Find where the given text appears and provide that cell's center as [X, Y] coordinate. 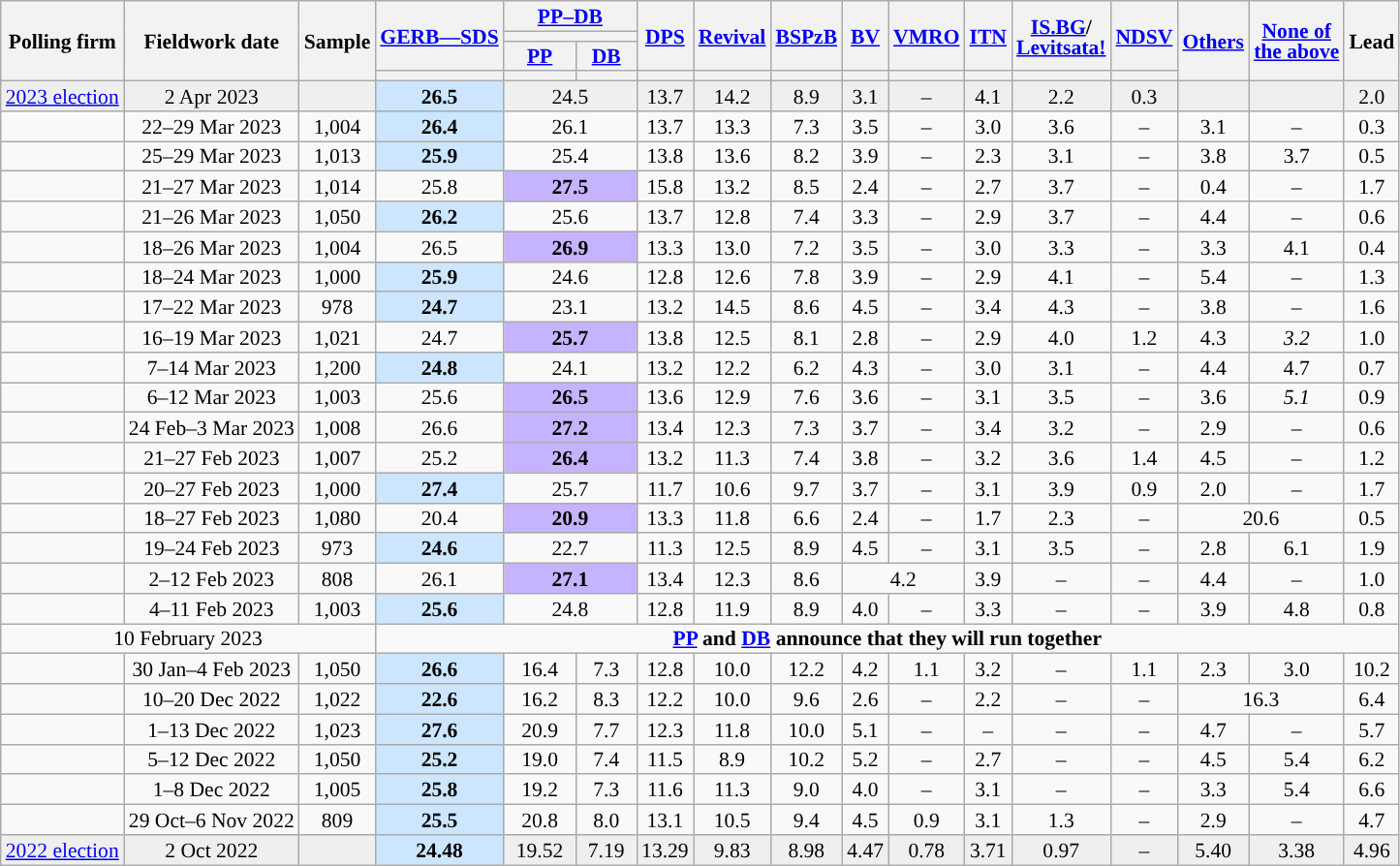
12.9 [732, 397]
1–8 Dec 2022 [211, 790]
6.1 [1296, 548]
19.52 [541, 851]
Fieldwork date [211, 41]
17–22 Mar 2023 [211, 308]
19–24 Feb 2023 [211, 548]
None ofthe above [1296, 41]
19.0 [541, 759]
16.4 [541, 668]
2 Oct 2022 [211, 851]
11.6 [665, 790]
NDSV [1143, 36]
IS.BG/Levitsata! [1061, 36]
21–27 Mar 2023 [211, 186]
24 Feb–3 Mar 2023 [211, 428]
8.3 [607, 699]
11.9 [732, 608]
10 February 2023 [188, 639]
24.5 [570, 97]
9.6 [806, 699]
27.5 [570, 186]
23.1 [570, 308]
808 [337, 579]
1.6 [1372, 308]
1.9 [1372, 548]
11.7 [665, 488]
21–27 Feb 2023 [211, 457]
6–12 Mar 2023 [211, 397]
26.2 [439, 217]
0.8 [1372, 608]
3.38 [1296, 851]
8.5 [806, 186]
6.4 [1372, 699]
30 Jan–4 Feb 2023 [211, 668]
2–12 Feb 2023 [211, 579]
20–27 Feb 2023 [211, 488]
16.3 [1260, 699]
27.4 [439, 488]
9.83 [732, 851]
BSPzB [806, 36]
0.7 [1372, 368]
10–20 Dec 2022 [211, 699]
1.4 [1143, 457]
7.2 [806, 246]
1,021 [337, 337]
1–13 Dec 2022 [211, 728]
18–24 Mar 2023 [211, 277]
8.1 [806, 337]
3.71 [988, 851]
2.6 [865, 699]
26.9 [570, 246]
10.6 [732, 488]
13.1 [665, 820]
14.5 [732, 308]
Revival [732, 36]
21–26 Mar 2023 [211, 217]
14.2 [732, 97]
20.4 [439, 517]
16.2 [541, 699]
1,080 [337, 517]
Sample [337, 41]
ITN [988, 36]
25.4 [570, 157]
Polling firm [62, 41]
4.47 [865, 851]
5.40 [1213, 851]
973 [337, 548]
1,023 [337, 728]
22.7 [570, 548]
1,008 [337, 428]
18–26 Mar 2023 [211, 246]
7.6 [806, 397]
1,200 [337, 368]
4.96 [1372, 851]
9.0 [806, 790]
25–29 Mar 2023 [211, 157]
0.97 [1061, 851]
9.7 [806, 488]
DPS [665, 36]
8.98 [806, 851]
2 Apr 2023 [211, 97]
1,005 [337, 790]
DB [607, 56]
11.5 [665, 759]
27.1 [570, 579]
PP and DB announce that they will run together [887, 639]
18–27 Feb 2023 [211, 517]
4.8 [1296, 608]
1,013 [337, 157]
22.6 [439, 699]
20.8 [541, 820]
2022 election [62, 851]
5.7 [1372, 728]
5.2 [865, 759]
4–11 Feb 2023 [211, 608]
24.48 [439, 851]
PP [541, 56]
13.29 [665, 851]
7.19 [607, 851]
2023 election [62, 97]
PP–DB [570, 15]
16–19 Mar 2023 [211, 337]
27.2 [570, 428]
809 [337, 820]
27.6 [439, 728]
8.2 [806, 157]
29 Oct–6 Nov 2022 [211, 820]
9.4 [806, 820]
7–14 Mar 2023 [211, 368]
978 [337, 308]
Lead [1372, 41]
10.5 [732, 820]
5–12 Dec 2022 [211, 759]
24.1 [570, 368]
1,014 [337, 186]
GERB—SDS [439, 36]
12.6 [732, 277]
8.0 [607, 820]
0.78 [926, 851]
25.5 [439, 820]
7.8 [806, 277]
15.8 [665, 186]
BV [865, 36]
Others [1213, 41]
7.7 [607, 728]
1,022 [337, 699]
VMRO [926, 36]
13.0 [732, 246]
20.6 [1260, 517]
22–29 Mar 2023 [211, 126]
1,007 [337, 457]
19.2 [541, 790]
